Provide the [x, y] coordinate of the cell's center where the given text is located.  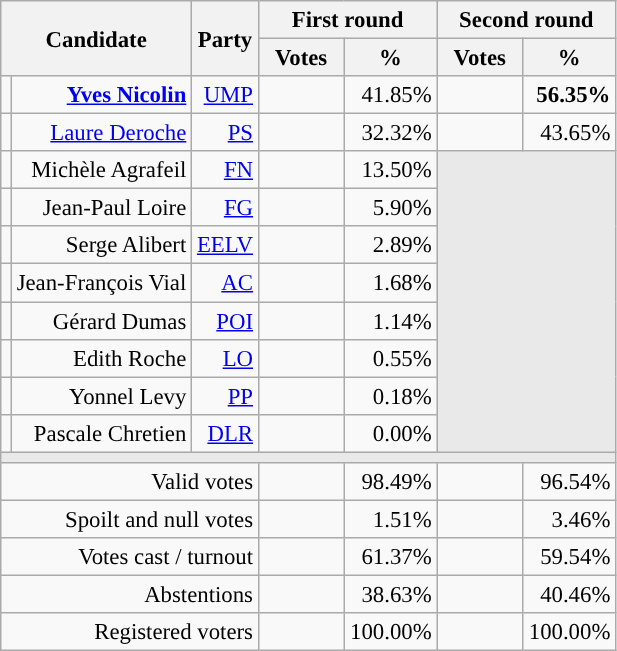
Candidate [96, 38]
5.90% [390, 208]
DLR [226, 433]
AC [226, 283]
Yonnel Levy [101, 396]
0.00% [390, 433]
Party [226, 38]
59.54% [570, 557]
Laure Deroche [101, 133]
Yves Nicolin [101, 95]
41.85% [390, 95]
96.54% [570, 482]
Votes cast / turnout [130, 557]
0.55% [390, 358]
3.46% [570, 519]
Edith Roche [101, 358]
Jean-Paul Loire [101, 208]
38.63% [390, 594]
98.49% [390, 482]
Jean-François Vial [101, 283]
Spoilt and null votes [130, 519]
POI [226, 321]
EELV [226, 245]
1.14% [390, 321]
0.18% [390, 396]
Gérard Dumas [101, 321]
Registered voters [130, 632]
61.37% [390, 557]
Valid votes [130, 482]
FN [226, 170]
Abstentions [130, 594]
32.32% [390, 133]
2.89% [390, 245]
Serge Alibert [101, 245]
Pascale Chretien [101, 433]
LO [226, 358]
FG [226, 208]
40.46% [570, 594]
13.50% [390, 170]
PS [226, 133]
UMP [226, 95]
Second round [526, 20]
Michèle Agrafeil [101, 170]
1.51% [390, 519]
PP [226, 396]
43.65% [570, 133]
1.68% [390, 283]
56.35% [570, 95]
First round [348, 20]
